Output the (X, Y) coordinate of the center of the cell containing the given text.  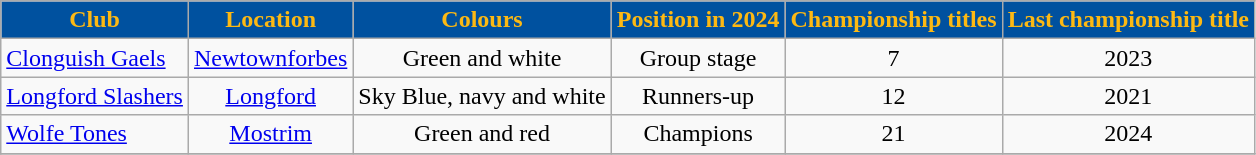
Wolfe Tones (95, 134)
Clonguish Gaels (95, 58)
2021 (1128, 96)
2024 (1128, 134)
12 (894, 96)
Championship titles (894, 20)
Last championship title (1128, 20)
Longford Slashers (95, 96)
Colours (482, 20)
Club (95, 20)
Location (270, 20)
7 (894, 58)
Mostrim (270, 134)
Green and white (482, 58)
Longford (270, 96)
Position in 2024 (698, 20)
Runners-up (698, 96)
Champions (698, 134)
21 (894, 134)
Sky Blue, navy and white (482, 96)
Newtownforbes (270, 58)
2023 (1128, 58)
Group stage (698, 58)
Green and red (482, 134)
